From the cell containing the given text, extract its center point as [x, y] coordinate. 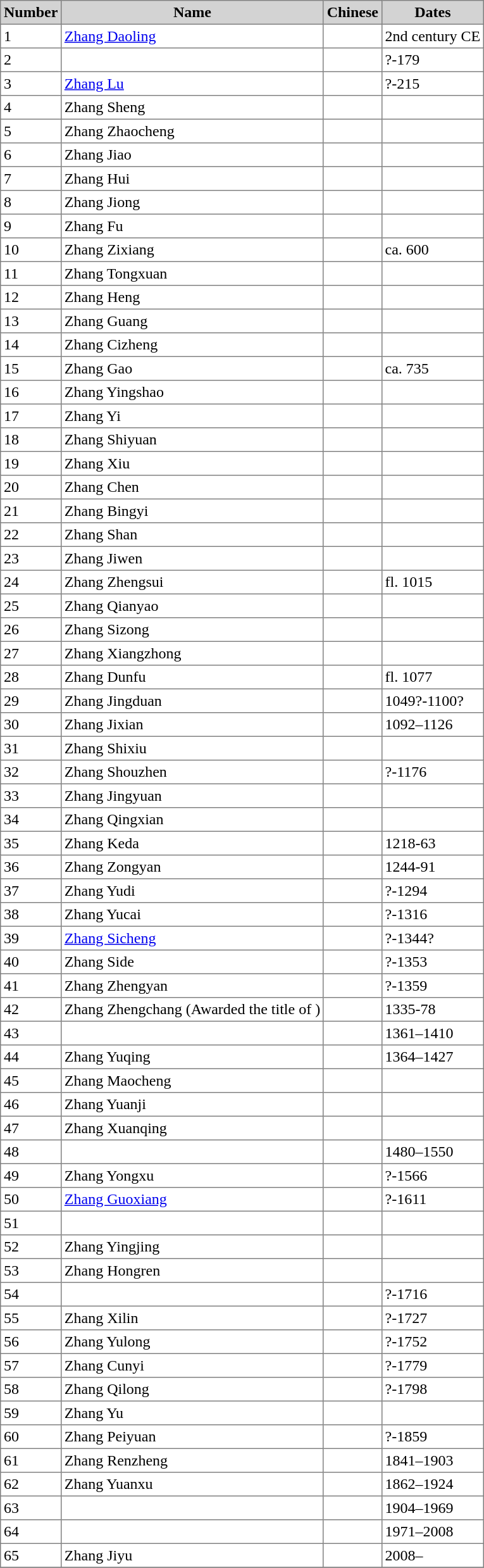
54 [31, 1295]
46 [31, 1105]
Zhang Yingshao [192, 392]
24 [31, 582]
Zhang Cizheng [192, 345]
60 [31, 1437]
?-215 [433, 84]
Zhang Yingjing [192, 1247]
56 [31, 1342]
Zhang Yongxu [192, 1176]
?-1176 [433, 772]
1 [31, 36]
30 [31, 725]
26 [31, 630]
59 [31, 1413]
?-1353 [433, 962]
Zhang Shouzhen [192, 772]
7 [31, 179]
Zhang Yudi [192, 891]
?-1611 [433, 1200]
8 [31, 203]
Zhang Zhengchang (Awarded the title of ) [192, 1010]
42 [31, 1010]
Zhang Hongren [192, 1270]
Zhang Jiyu [192, 1555]
Zhang Fu [192, 226]
ca. 735 [433, 368]
Zhang Bingyi [192, 511]
Zhang Keda [192, 843]
47 [31, 1128]
Zhang Zongyan [192, 867]
?-1716 [433, 1295]
62 [31, 1484]
Zhang Sheng [192, 108]
Zhang Qianyao [192, 606]
Zhang Jiao [192, 155]
Zhang Jingyuan [192, 796]
36 [31, 867]
1244-91 [433, 867]
Zhang Yulong [192, 1342]
Zhang Maocheng [192, 1081]
31 [31, 748]
Zhang Tongxuan [192, 273]
Zhang Yu [192, 1413]
?-179 [433, 60]
2008– [433, 1555]
1841–1903 [433, 1460]
2 [31, 60]
Zhang Xiangzhong [192, 653]
17 [31, 416]
15 [31, 368]
65 [31, 1555]
?-1752 [433, 1342]
43 [31, 1033]
39 [31, 938]
Zhang Heng [192, 298]
Zhang Jingduan [192, 701]
33 [31, 796]
52 [31, 1247]
?-1798 [433, 1389]
23 [31, 558]
20 [31, 487]
64 [31, 1532]
2nd century CE [433, 36]
Zhang Shiyuan [192, 440]
Zhang Daoling [192, 36]
1480–1550 [433, 1152]
Zhang Peiyuan [192, 1437]
Zhang Renzheng [192, 1460]
?-1359 [433, 986]
Zhang Chen [192, 487]
?-1779 [433, 1365]
Zhang Lu [192, 84]
Zhang Hui [192, 179]
48 [31, 1152]
Zhang Zhaocheng [192, 131]
Zhang Xuanqing [192, 1128]
1364–1427 [433, 1057]
5 [31, 131]
13 [31, 321]
58 [31, 1389]
Zhang Cunyi [192, 1365]
32 [31, 772]
Zhang Qingxian [192, 820]
10 [31, 250]
Zhang Sizong [192, 630]
12 [31, 298]
1335-78 [433, 1010]
?-1566 [433, 1176]
28 [31, 677]
14 [31, 345]
53 [31, 1270]
?-1859 [433, 1437]
?-1316 [433, 915]
Zhang Jixian [192, 725]
Number [31, 13]
Zhang Yuanxu [192, 1484]
9 [31, 226]
fl. 1077 [433, 677]
1862–1924 [433, 1484]
1904–1969 [433, 1508]
50 [31, 1200]
35 [31, 843]
49 [31, 1176]
57 [31, 1365]
Zhang Gao [192, 368]
Zhang Shixiu [192, 748]
Zhang Dunfu [192, 677]
Zhang Sicheng [192, 938]
Zhang Jiong [192, 203]
1361–1410 [433, 1033]
Zhang Zhengsui [192, 582]
21 [31, 511]
Chinese [352, 13]
Zhang Yuqing [192, 1057]
16 [31, 392]
Zhang Qilong [192, 1389]
Zhang Yi [192, 416]
34 [31, 820]
29 [31, 701]
45 [31, 1081]
27 [31, 653]
Zhang Zixiang [192, 250]
Zhang Shan [192, 535]
fl. 1015 [433, 582]
63 [31, 1508]
18 [31, 440]
51 [31, 1223]
41 [31, 986]
?-1727 [433, 1318]
1049?-1100? [433, 701]
1092–1126 [433, 725]
Zhang Zhengyan [192, 986]
40 [31, 962]
Name [192, 13]
Zhang Side [192, 962]
Zhang Yuanji [192, 1105]
?-1344? [433, 938]
3 [31, 84]
22 [31, 535]
ca. 600 [433, 250]
61 [31, 1460]
Zhang Guang [192, 321]
1971–2008 [433, 1532]
4 [31, 108]
Dates [433, 13]
25 [31, 606]
19 [31, 463]
37 [31, 891]
55 [31, 1318]
11 [31, 273]
?-1294 [433, 891]
Zhang Xilin [192, 1318]
Zhang Jiwen [192, 558]
44 [31, 1057]
38 [31, 915]
6 [31, 155]
Zhang Xiu [192, 463]
1218-63 [433, 843]
Zhang Yucai [192, 915]
Zhang Guoxiang [192, 1200]
